Return the (X, Y) coordinate for the center point of the cell that contains the specified text.  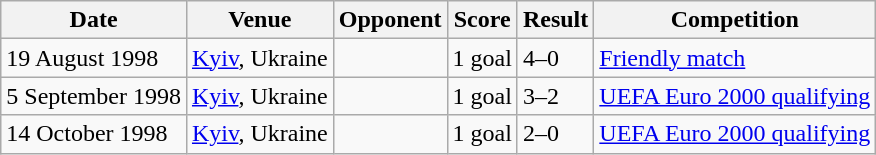
3–2 (555, 96)
5 September 1998 (94, 96)
4–0 (555, 58)
Competition (735, 20)
14 October 1998 (94, 134)
Opponent (390, 20)
Score (482, 20)
Friendly match (735, 58)
Result (555, 20)
19 August 1998 (94, 58)
Date (94, 20)
2–0 (555, 134)
Venue (260, 20)
